Scan for the cell matching the given text and deliver its (X, Y) coordinate at center. 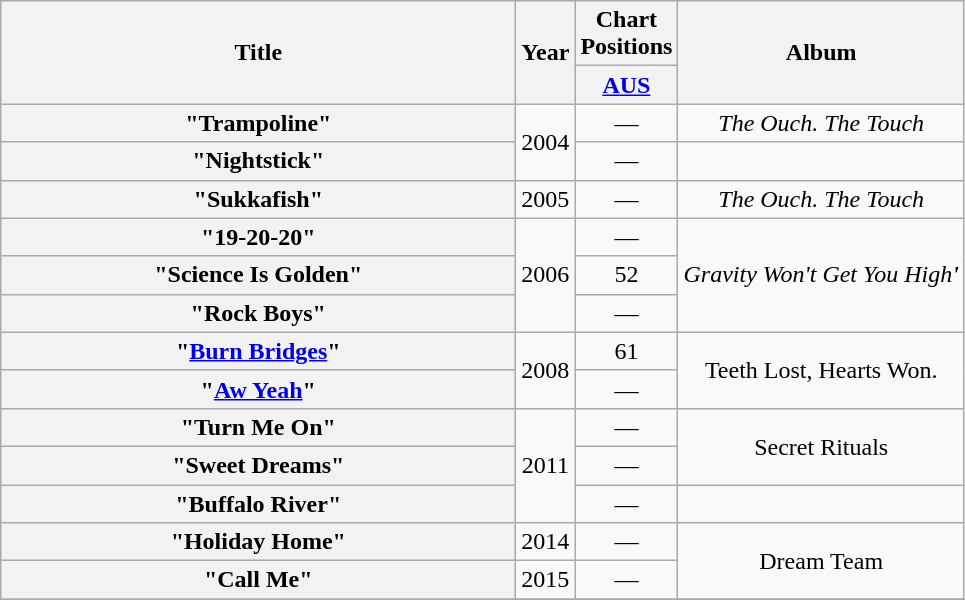
Gravity Won't Get You High' (821, 275)
Year (546, 52)
Dream Team (821, 561)
Teeth Lost, Hearts Won. (821, 370)
Title (258, 52)
"Science Is Golden" (258, 275)
"Holiday Home" (258, 542)
2014 (546, 542)
"Nightstick" (258, 161)
"Sukkafish" (258, 199)
2008 (546, 370)
2015 (546, 580)
"Buffalo River" (258, 503)
"Turn Me On" (258, 427)
"Burn Bridges" (258, 351)
Chart Positions (626, 34)
2006 (546, 275)
"Sweet Dreams" (258, 465)
AUS (626, 85)
2004 (546, 142)
"Aw Yeah" (258, 389)
Secret Rituals (821, 446)
52 (626, 275)
61 (626, 351)
"19-20-20" (258, 237)
"Rock Boys" (258, 313)
Album (821, 52)
"Trampoline" (258, 123)
"Call Me" (258, 580)
2011 (546, 465)
2005 (546, 199)
